Find where the given text appears and provide that cell's center as [x, y] coordinate. 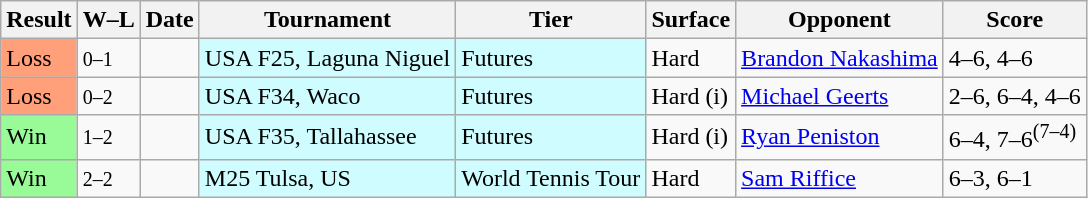
Surface [691, 20]
USA F35, Tallahassee [327, 138]
USA F25, Laguna Niguel [327, 58]
World Tennis Tour [551, 178]
USA F34, Waco [327, 96]
Tier [551, 20]
4–6, 4–6 [1014, 58]
Brandon Nakashima [840, 58]
Ryan Peniston [840, 138]
2–6, 6–4, 4–6 [1014, 96]
Sam Riffice [840, 178]
Michael Geerts [840, 96]
Result [39, 20]
6–4, 7–6(7–4) [1014, 138]
Score [1014, 20]
6–3, 6–1 [1014, 178]
Opponent [840, 20]
1–2 [108, 138]
0–1 [108, 58]
Tournament [327, 20]
0–2 [108, 96]
M25 Tulsa, US [327, 178]
W–L [108, 20]
2–2 [108, 178]
Date [170, 20]
